Output the [x, y] coordinate of the center of the cell containing the given text.  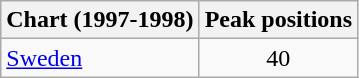
Chart (1997-1998) [100, 20]
Sweden [100, 58]
Peak positions [278, 20]
40 [278, 58]
